Identify which cell holds the provided text, then report its (X, Y) central coordinate. 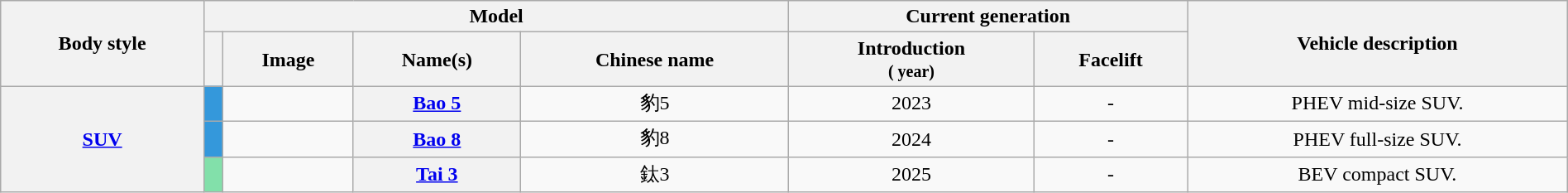
PHEV full-size SUV. (1378, 139)
Model (496, 17)
2025 (911, 174)
Vehicle description (1378, 43)
豹5 (655, 104)
Current generation (988, 17)
PHEV mid-size SUV. (1378, 104)
Chinese name (655, 60)
Tai 3 (437, 174)
鈦3 (655, 174)
2023 (911, 104)
豹8 (655, 139)
BEV compact SUV. (1378, 174)
Bao 8 (437, 139)
Name(s) (437, 60)
Introduction( year) (911, 60)
SUV (103, 139)
Body style (103, 43)
Image (289, 60)
2024 (911, 139)
Bao 5 (437, 104)
Facelift (1110, 60)
